For the text-containing cell, return its midpoint in (x, y) coordinate format. 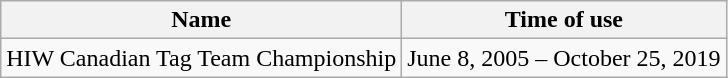
Name (202, 20)
June 8, 2005 – October 25, 2019 (564, 58)
HIW Canadian Tag Team Championship (202, 58)
Time of use (564, 20)
